From the cell containing the given text, extract its center point as [X, Y] coordinate. 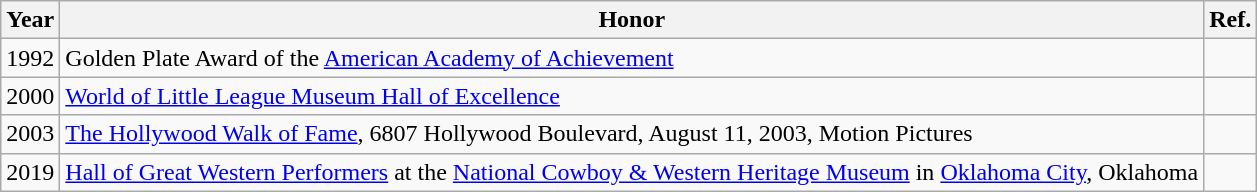
Hall of Great Western Performers at the National Cowboy & Western Heritage Museum in Oklahoma City, Oklahoma [632, 172]
1992 [30, 58]
The Hollywood Walk of Fame, 6807 Hollywood Boulevard, August 11, 2003, Motion Pictures [632, 134]
2019 [30, 172]
Ref. [1230, 20]
Year [30, 20]
2003 [30, 134]
World of Little League Museum Hall of Excellence [632, 96]
Honor [632, 20]
Golden Plate Award of the American Academy of Achievement [632, 58]
2000 [30, 96]
